Identify which cell holds the provided text, then report its [X, Y] central coordinate. 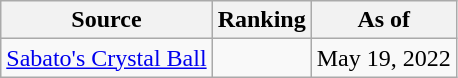
May 19, 2022 [384, 58]
Ranking [262, 20]
Sabato's Crystal Ball [106, 58]
Source [106, 20]
As of [384, 20]
